Output the [x, y] coordinate of the center of the cell containing the given text.  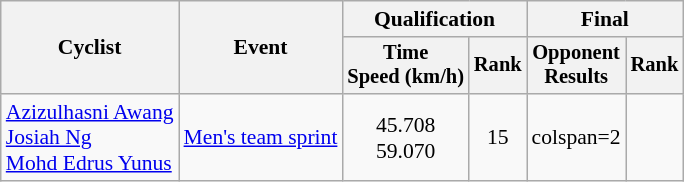
colspan=2 [576, 138]
Cyclist [90, 48]
45.70859.070 [406, 138]
Event [261, 48]
15 [498, 138]
Final [606, 19]
Azizulhasni AwangJosiah NgMohd Edrus Yunus [90, 138]
TimeSpeed (km/h) [406, 66]
OpponentResults [576, 66]
Men's team sprint [261, 138]
Qualification [434, 19]
